Pinpoint the cell where the given text exists, returning its [x, y] midpoint coordinate. 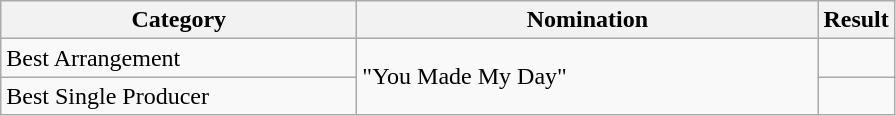
Result [856, 20]
Category [179, 20]
"You Made My Day" [588, 77]
Best Arrangement [179, 58]
Best Single Producer [179, 96]
Nomination [588, 20]
